Return [X, Y] of the center of cell containing provided text 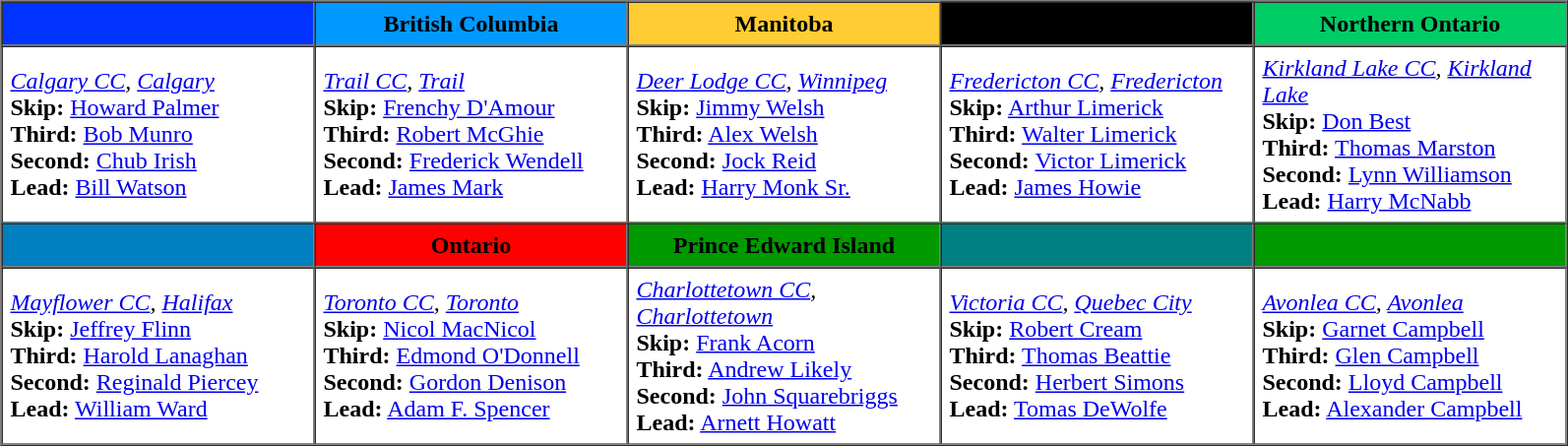
Northern Ontario [1411, 24]
Deer Lodge CC, WinnipegSkip: Jimmy Welsh Third: Alex Welsh Second: Jock Reid Lead: Harry Monk Sr. [784, 134]
Mayflower CC, HalifaxSkip: Jeffrey Flinn Third: Harold Lanaghan Second: Reginald Piercey Lead: William Ward [158, 356]
Manitoba [784, 24]
British Columbia [471, 24]
Calgary CC, CalgarySkip: Howard Palmer Third: Bob Munro Second: Chub Irish Lead: Bill Watson [158, 134]
Fredericton CC, FrederictonSkip: Arthur Limerick Third: Walter Limerick Second: Victor Limerick Lead: James Howie [1098, 134]
Kirkland Lake CC, Kirkland LakeSkip: Don Best Third: Thomas Marston Second: Lynn Williamson Lead: Harry McNabb [1411, 134]
Charlottetown CC, CharlottetownSkip: Frank Acorn Third: Andrew Likely Second: John Squarebriggs Lead: Arnett Howatt [784, 356]
Victoria CC, Quebec CitySkip: Robert Cream Third: Thomas Beattie Second: Herbert Simons Lead: Tomas DeWolfe [1098, 356]
Trail CC, TrailSkip: Frenchy D'Amour Third: Robert McGhie Second: Frederick Wendell Lead: James Mark [471, 134]
Ontario [471, 244]
Prince Edward Island [784, 244]
Toronto CC, TorontoSkip: Nicol MacNicol Third: Edmond O'Donnell Second: Gordon Denison Lead: Adam F. Spencer [471, 356]
Avonlea CC, AvonleaSkip: Garnet Campbell Third: Glen Campbell Second: Lloyd Campbell Lead: Alexander Campbell [1411, 356]
